Extract the [X, Y] coordinate from the center of the cell holding the provided text.  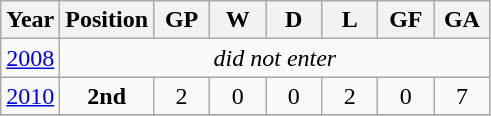
W [238, 20]
2010 [30, 96]
Position [107, 20]
Year [30, 20]
2nd [107, 96]
GF [406, 20]
2008 [30, 58]
L [350, 20]
7 [462, 96]
D [294, 20]
GP [182, 20]
GA [462, 20]
did not enter [275, 58]
